Identify which cell holds the provided text, then report its (X, Y) central coordinate. 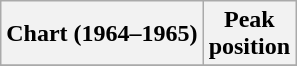
Peakposition (249, 34)
Chart (1964–1965) (102, 34)
